Scan for the cell matching the given text and deliver its (x, y) coordinate at center. 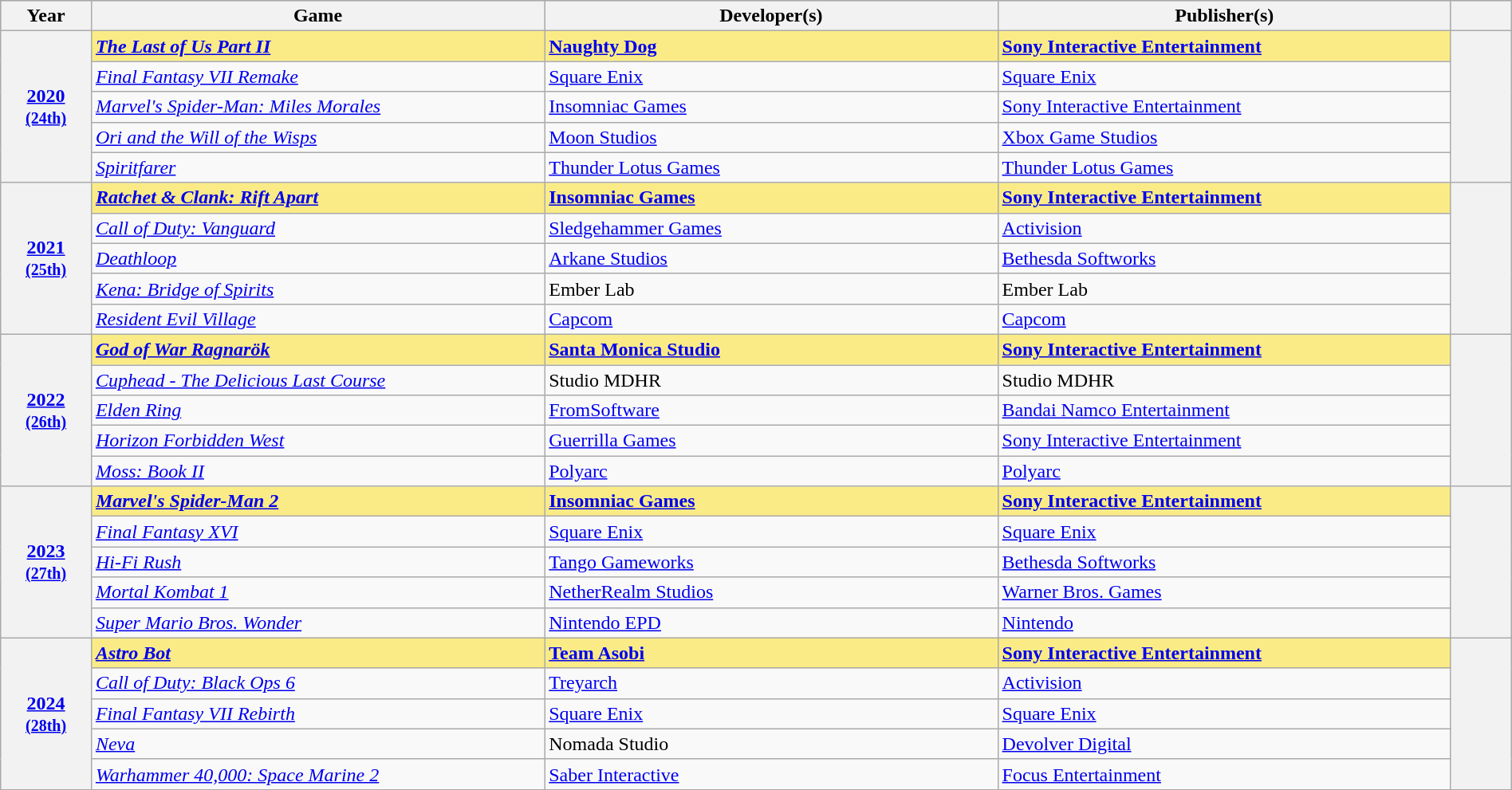
Warner Bros. Games (1224, 592)
Nintendo (1224, 623)
Saber Interactive (771, 774)
God of War Ragnarök (317, 349)
2023 (27th) (46, 562)
2022 (26th) (46, 410)
Guerrilla Games (771, 441)
Sledgehammer Games (771, 228)
Final Fantasy XVI (317, 532)
Team Asobi (771, 653)
Astro Bot (317, 653)
FromSoftware (771, 411)
Santa Monica Studio (771, 349)
Year (46, 16)
Arkane Studios (771, 258)
Final Fantasy VII Rebirth (317, 713)
Nomada Studio (771, 744)
Moon Studios (771, 137)
Call of Duty: Black Ops 6 (317, 683)
Naughty Dog (771, 46)
Deathloop (317, 258)
Hi-Fi Rush (317, 562)
Kena: Bridge of Spirits (317, 289)
Spiritfarer (317, 167)
Warhammer 40,000: Space Marine 2 (317, 774)
Moss: Book II (317, 471)
Final Fantasy VII Remake (317, 77)
Ratchet & Clank: Rift Apart (317, 198)
Developer(s) (771, 16)
Mortal Kombat 1 (317, 592)
Ori and the Will of the Wisps (317, 137)
Bandai Namco Entertainment (1224, 411)
Xbox Game Studios (1224, 137)
Marvel's Spider-Man: Miles Morales (317, 107)
NetherRealm Studios (771, 592)
Elden Ring (317, 411)
2021 (25th) (46, 258)
The Last of Us Part II (317, 46)
Game (317, 16)
Publisher(s) (1224, 16)
Treyarch (771, 683)
Tango Gameworks (771, 562)
Nintendo EPD (771, 623)
Call of Duty: Vanguard (317, 228)
Devolver Digital (1224, 744)
Cuphead - The Delicious Last Course (317, 380)
2020 (24th) (46, 107)
2024 (28th) (46, 713)
Horizon Forbidden West (317, 441)
Focus Entertainment (1224, 774)
Super Mario Bros. Wonder (317, 623)
Neva (317, 744)
Marvel's Spider-Man 2 (317, 501)
Resident Evil Village (317, 319)
